Provide the (x, y) coordinate of the cell's center where the given text is located.  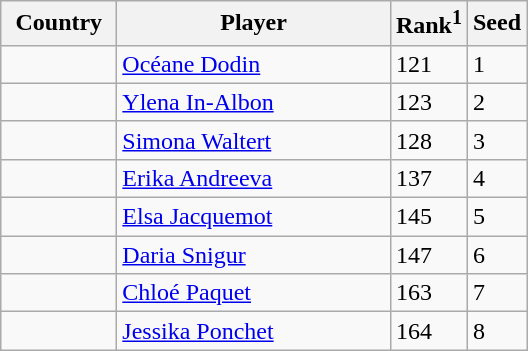
Country (59, 24)
3 (496, 140)
123 (428, 102)
2 (496, 102)
6 (496, 255)
163 (428, 293)
Ylena In-Albon (254, 102)
137 (428, 178)
145 (428, 217)
Seed (496, 24)
Elsa Jacquemot (254, 217)
Player (254, 24)
5 (496, 217)
Jessika Ponchet (254, 331)
Océane Dodin (254, 64)
1 (496, 64)
128 (428, 140)
Simona Waltert (254, 140)
147 (428, 255)
Erika Andreeva (254, 178)
7 (496, 293)
164 (428, 331)
Rank1 (428, 24)
121 (428, 64)
Daria Snigur (254, 255)
4 (496, 178)
Chloé Paquet (254, 293)
8 (496, 331)
